Locate the cell with the specified text and output its (X, Y) center coordinate. 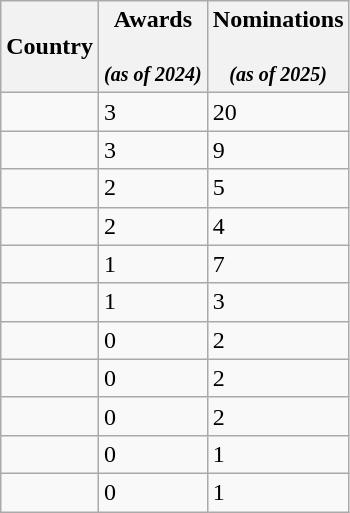
Awards(as of 2024) (152, 47)
20 (278, 112)
9 (278, 150)
5 (278, 188)
Country (50, 47)
Nominations(as of 2025) (278, 47)
7 (278, 264)
4 (278, 226)
